Pinpoint the cell where the given text exists, returning its [X, Y] midpoint coordinate. 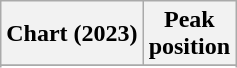
Peakposition [189, 34]
Chart (2023) [72, 34]
